Detect which cell encompasses the target text, then output its [X, Y] center coordinate. 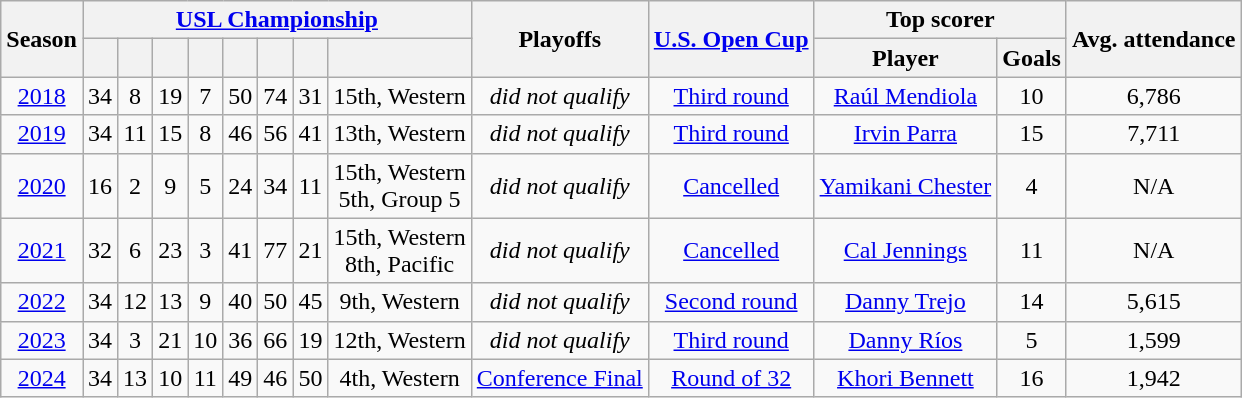
66 [276, 340]
6,786 [1154, 96]
14 [1032, 302]
7,711 [1154, 134]
Danny Ríos [906, 340]
9th, Western [400, 302]
13th, Western [400, 134]
45 [310, 302]
2019 [42, 134]
Danny Trejo [906, 302]
2 [136, 186]
Player [906, 58]
1,942 [1154, 378]
Playoffs [560, 39]
31 [310, 96]
Cal Jennings [906, 250]
Avg. attendance [1154, 39]
Goals [1032, 58]
7 [206, 96]
2023 [42, 340]
23 [170, 250]
4 [1032, 186]
4th, Western [400, 378]
49 [240, 378]
32 [100, 250]
Yamikani Chester [906, 186]
56 [276, 134]
24 [240, 186]
12 [136, 302]
74 [276, 96]
Raúl Mendiola [906, 96]
2022 [42, 302]
36 [240, 340]
6 [136, 250]
15th, Western8th, Pacific [400, 250]
12th, Western [400, 340]
2018 [42, 96]
Conference Final [560, 378]
Round of 32 [731, 378]
Season [42, 39]
USL Championship [276, 20]
1,599 [1154, 340]
2020 [42, 186]
5,615 [1154, 302]
Irvin Parra [906, 134]
U.S. Open Cup [731, 39]
Top scorer [940, 20]
Khori Bennett [906, 378]
Second round [731, 302]
77 [276, 250]
15th, Western5th, Group 5 [400, 186]
15th, Western [400, 96]
2024 [42, 378]
40 [240, 302]
2021 [42, 250]
